Return [X, Y] of the center of cell containing provided text 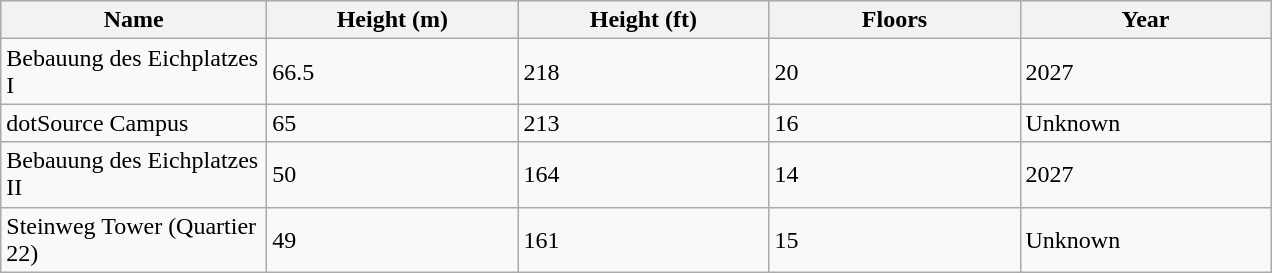
213 [644, 123]
161 [644, 240]
Floors [894, 20]
16 [894, 123]
20 [894, 72]
15 [894, 240]
dotSource Campus [134, 123]
Bebauung des Eichplatzes I [134, 72]
164 [644, 174]
Name [134, 20]
14 [894, 174]
Height (ft) [644, 20]
Year [1146, 20]
218 [644, 72]
Steinweg Tower (Quartier 22) [134, 240]
50 [392, 174]
65 [392, 123]
Height (m) [392, 20]
49 [392, 240]
Bebauung des Eichplatzes II [134, 174]
66.5 [392, 72]
